Scan for the cell matching the given text and deliver its [x, y] coordinate at center. 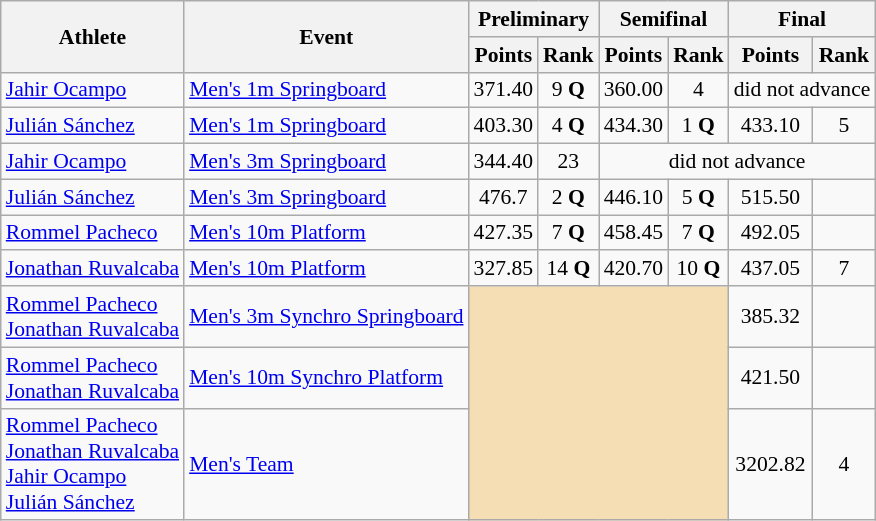
9 Q [568, 90]
3202.82 [771, 464]
Athlete [92, 36]
Final [802, 19]
421.50 [771, 378]
Semifinal [664, 19]
10 Q [698, 269]
Men's 3m Synchro Springboard [326, 316]
476.7 [504, 197]
5 [844, 126]
1 Q [698, 126]
2 Q [568, 197]
5 Q [698, 197]
14 Q [568, 269]
434.30 [634, 126]
Rommel PachecoJonathan RuvalcabaJahir OcampoJulián Sánchez [92, 464]
327.85 [504, 269]
Event [326, 36]
427.35 [504, 233]
Men's 10m Synchro Platform [326, 378]
458.45 [634, 233]
433.10 [771, 126]
7 [844, 269]
Rommel Pacheco [92, 233]
Jonathan Ruvalcaba [92, 269]
Preliminary [534, 19]
344.40 [504, 162]
385.32 [771, 316]
Men's Team [326, 464]
4 Q [568, 126]
437.05 [771, 269]
360.00 [634, 90]
515.50 [771, 197]
371.40 [504, 90]
492.05 [771, 233]
420.70 [634, 269]
23 [568, 162]
403.30 [504, 126]
446.10 [634, 197]
